Search for the cell housing the specified text and yield its (X, Y) center coordinate. 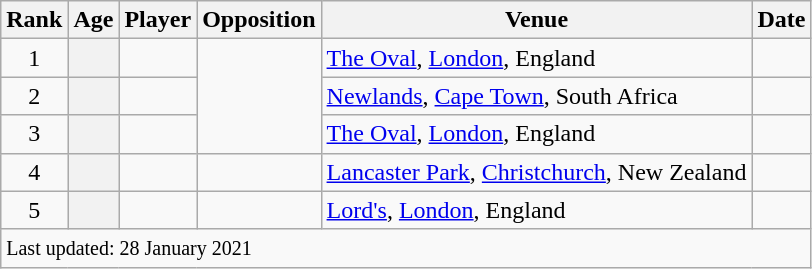
Lord's, London, England (536, 210)
1 (34, 58)
Venue (536, 20)
Lancaster Park, Christchurch, New Zealand (536, 172)
Rank (34, 20)
2 (34, 96)
3 (34, 134)
Opposition (259, 20)
Player (158, 20)
5 (34, 210)
Newlands, Cape Town, South Africa (536, 96)
4 (34, 172)
Age (94, 20)
Last updated: 28 January 2021 (406, 248)
Date (782, 20)
